Extract the (X, Y) coordinate from the center of the cell holding the provided text.  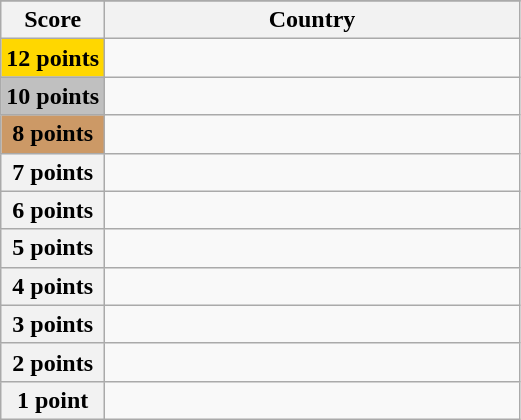
8 points (53, 134)
7 points (53, 172)
6 points (53, 210)
Country (312, 20)
5 points (53, 248)
2 points (53, 362)
3 points (53, 324)
10 points (53, 96)
Score (53, 20)
1 point (53, 400)
12 points (53, 58)
4 points (53, 286)
